Scan for the cell matching the given text and deliver its [x, y] coordinate at center. 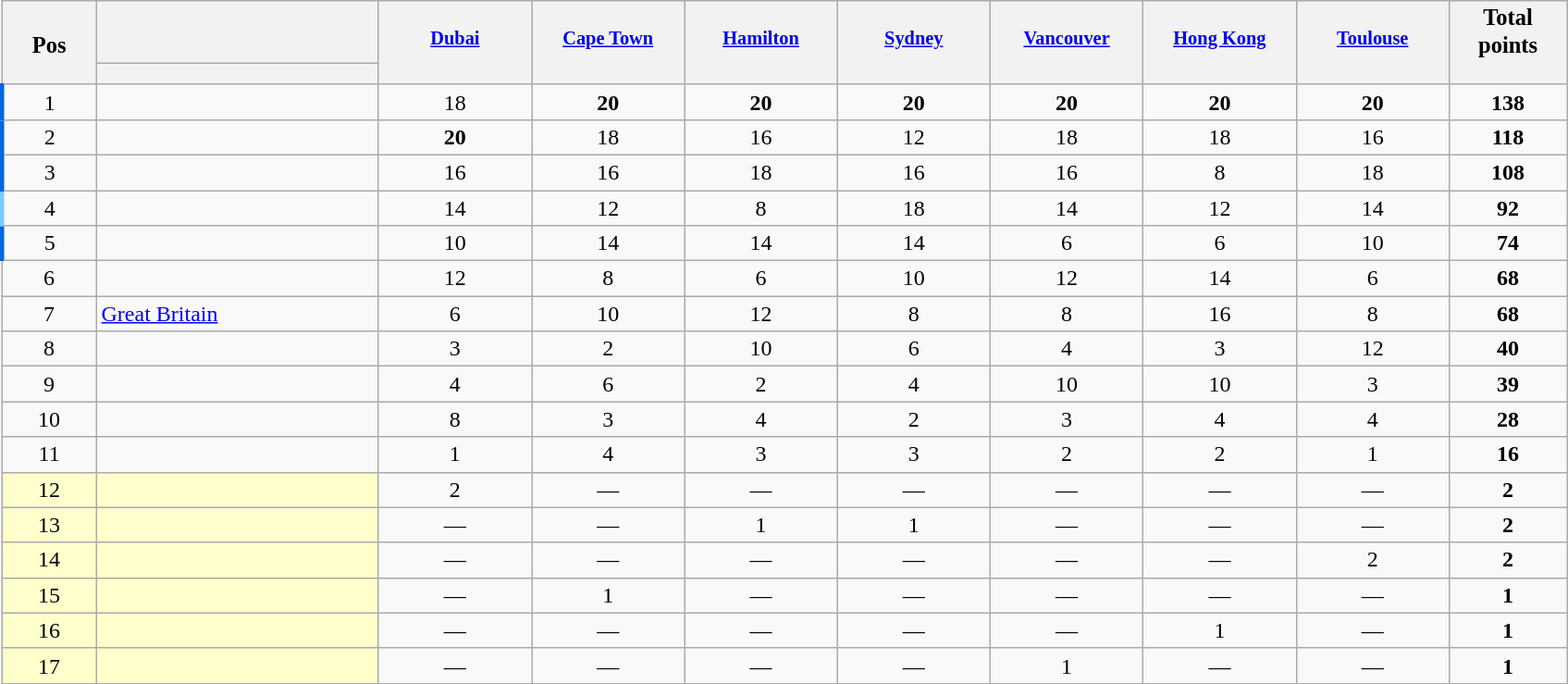
11 [49, 454]
17 [49, 665]
Hamilton [760, 32]
138 [1508, 102]
Pos [49, 32]
Hong Kong [1219, 32]
39 [1508, 384]
118 [1508, 137]
74 [1508, 243]
40 [1508, 349]
Totalpoints [1508, 32]
Toulouse [1373, 32]
92 [1508, 208]
Vancouver [1066, 32]
28 [1508, 419]
Cape Town [609, 32]
7 [49, 314]
13 [49, 525]
108 [1508, 172]
Dubai [455, 32]
Great Britain [237, 314]
5 [49, 243]
Sydney [914, 32]
15 [49, 595]
9 [49, 384]
